Locate the cell with the specified text and output its [x, y] center coordinate. 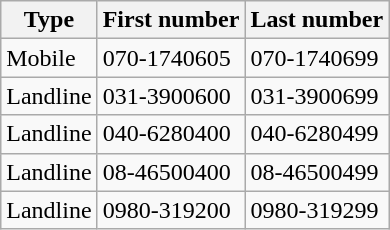
0980-319200 [171, 210]
040-6280400 [171, 134]
070-1740699 [317, 58]
08-46500499 [317, 172]
Last number [317, 20]
0980-319299 [317, 210]
070-1740605 [171, 58]
Type [49, 20]
First number [171, 20]
040-6280499 [317, 134]
031-3900699 [317, 96]
08-46500400 [171, 172]
031-3900600 [171, 96]
Mobile [49, 58]
